Detect which cell encompasses the target text, then output its (X, Y) center coordinate. 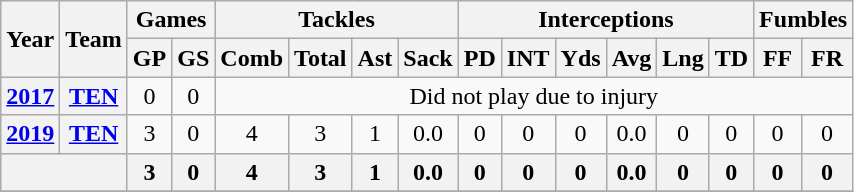
Yds (580, 58)
TD (731, 58)
FF (778, 58)
PD (480, 58)
Sack (428, 58)
Interceptions (606, 20)
Comb (252, 58)
Avg (632, 58)
Year (30, 39)
2017 (30, 96)
2019 (30, 134)
GP (149, 58)
Total (321, 58)
Tackles (336, 20)
FR (828, 58)
Team (94, 39)
INT (528, 58)
Lng (683, 58)
GS (194, 58)
Fumbles (804, 20)
Ast (375, 58)
Did not play due to injury (534, 96)
Games (170, 20)
